Return (x, y) of the center of cell containing provided text 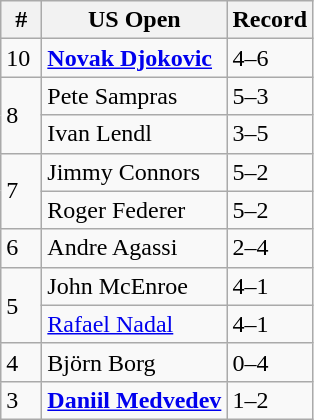
Jimmy Connors (134, 172)
2–4 (270, 248)
7 (22, 191)
10 (22, 58)
8 (22, 115)
0–4 (270, 362)
4–6 (270, 58)
3 (22, 400)
5 (22, 305)
5–3 (270, 96)
Andre Agassi (134, 248)
Ivan Lendl (134, 134)
Novak Djokovic (134, 58)
# (22, 20)
6 (22, 248)
Pete Sampras (134, 96)
1–2 (270, 400)
Roger Federer (134, 210)
John McEnroe (134, 286)
Rafael Nadal (134, 324)
US Open (134, 20)
3–5 (270, 134)
4 (22, 362)
Daniil Medvedev (134, 400)
Record (270, 20)
Björn Borg (134, 362)
